Detect which cell encompasses the target text, then output its (x, y) center coordinate. 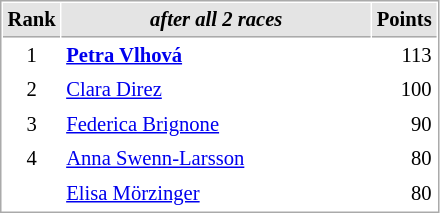
after all 2 races (216, 20)
Points (404, 20)
113 (404, 56)
4 (32, 158)
Rank (32, 20)
100 (404, 90)
Petra Vlhová (216, 56)
Anna Swenn-Larsson (216, 158)
2 (32, 90)
3 (32, 124)
Federica Brignone (216, 124)
1 (32, 56)
90 (404, 124)
Elisa Mörzinger (216, 194)
Clara Direz (216, 90)
